Extract the (X, Y) coordinate from the center of the cell holding the provided text.  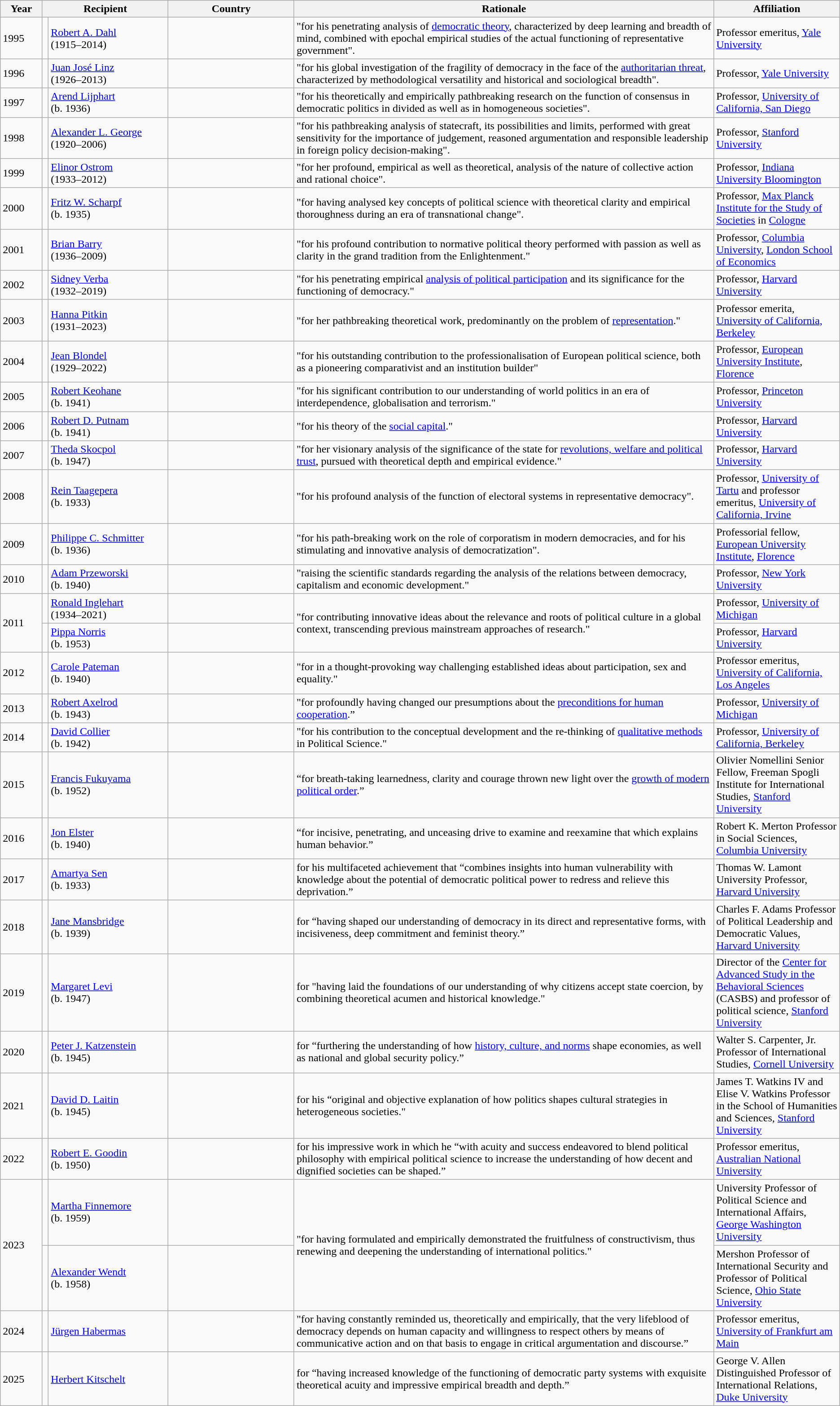
Brian Barry(1936–2009) (109, 250)
Amartya Sen(b. 1933) (109, 879)
Professorial fellow, European University Institute, Florence (777, 544)
Professor emerita, University of California, Berkeley (777, 320)
2002 (22, 285)
Elinor Ostrom(1933–2012) (109, 173)
Robert A. Dahl(1915–2014) (109, 38)
2018 (22, 927)
Pippa Norris(b. 1953) (109, 637)
2014 (22, 737)
2012 (22, 673)
Professor emeritus, University of California, Los Angeles (777, 673)
2005 (22, 397)
2021 (22, 1106)
"for his profound analysis of the function of electoral systems in representative democracy". (503, 496)
Robert Axelrod(b. 1943) (109, 708)
"for his significant contribution to our understanding of world politics in an era of interdependence, globalisation and terrorism." (503, 397)
1997 (22, 102)
George V. Allen Distinguished Professor of International Relations, Duke University (777, 1379)
James T. Watkins IV and Elise V. Watkins Professor in the School of Humanities and Sciences, Stanford University (777, 1106)
Jon Elster(b. 1940) (109, 838)
2022 (22, 1159)
Theda Skocpol(b. 1947) (109, 455)
Jane Mansbridge(b. 1939) (109, 927)
for “furthering the understanding of how history, culture, and norms shape economies, as well as national and global security policy.” (503, 1052)
"for her pathbreaking theoretical work, predominantly on the problem of representation." (503, 320)
2008 (22, 496)
Sidney Verba(1932–2019) (109, 285)
2013 (22, 708)
2004 (22, 361)
Charles F. Adams Professor of Political Leadership and Democratic Values, Harvard University (777, 927)
Margaret Levi(b. 1947) (109, 992)
Thomas W. Lamont University Professor, Harvard University (777, 879)
Juan José Linz(1926–2013) (109, 74)
Carole Pateman(b. 1940) (109, 673)
1998 (22, 138)
Rein Taagepera(b. 1933) (109, 496)
Professor, Princeton University (777, 397)
Country (232, 9)
for “having shaped our understanding of democracy in its direct and representative forms, with incisiveness, deep commitment and feminist theory.” (503, 927)
Professor, Max Planck Institute for the Study of Societies in Cologne (777, 208)
"for his contribution to the conceptual development and the re-thinking of qualitative methods in Political Science." (503, 737)
Ronald Inglehart(1934–2021) (109, 609)
Hanna Pitkin(1931–2023) (109, 320)
1995 (22, 38)
Robert Keohane(b. 1941) (109, 397)
Olivier Nomellini Senior Fellow, Freeman Spogli Institute for International Studies, Stanford University (777, 785)
Herbert Kitschelt (109, 1379)
"for having analysed key concepts of political science with theoretical clarity and empirical thoroughness during an era of transnational change". (503, 208)
Rationale (503, 9)
2015 (22, 785)
Professor, Columbia University, London School of Economics (777, 250)
Professor emeritus, Australian National University (777, 1159)
2011 (22, 623)
Martha Finnemore(b. 1959) (109, 1213)
Professor, Indiana University Bloomington (777, 173)
Mershon Professor of International Security and Professor of Political Science, Ohio State University (777, 1278)
Adam Przeworski(b. 1940) (109, 579)
Arend Lijphart(b. 1936) (109, 102)
University Professor of Political Science and International Affairs, George Washington University (777, 1213)
Fritz W. Scharpf(b. 1935) (109, 208)
Director of the Center for Advanced Study in the Behavioral Sciences (CASBS) and professor of political science, Stanford University (777, 992)
Professor, University of Tartu and professor emeritus, University of California, Irvine (777, 496)
2007 (22, 455)
2020 (22, 1052)
2010 (22, 579)
Professor, New York University (777, 579)
Jürgen Habermas (109, 1331)
"for his theory of the social capital." (503, 426)
2001 (22, 250)
2009 (22, 544)
Francis Fukuyama(b. 1952) (109, 785)
Professor, European University Institute, Florence (777, 361)
“for incisive, penetrating, and unceasing drive to examine and reexamine that which explains human behavior.” (503, 838)
2025 (22, 1379)
Year (22, 9)
2003 (22, 320)
"for her profound, empirical as well as theoretical, analysis of the nature of collective action and rational choice". (503, 173)
Professor emeritus, University of Frankfurt am Main (777, 1331)
Alexander L. George(1920–2006) (109, 138)
Jean Blondel(1929–2022) (109, 361)
David Collier(b. 1942) (109, 737)
"raising the scientific standards regarding the analysis of the relations between democracy, capitalism and economic development." (503, 579)
Robert E. Goodin(b. 1950) (109, 1159)
Recipient (105, 9)
Walter S. Carpenter, Jr. Professor of International Studies, Cornell University (777, 1052)
"for in a thought-provoking way challenging established ideas about participation, sex and equality." (503, 673)
for his “original and objective explanation of how politics shapes cultural strategies in heterogeneous societies." (503, 1106)
"for his path-breaking work on the role of corporatism in modern democracies, and for his stimulating and innovative analysis of democratization". (503, 544)
"for his penetrating empirical analysis of political participation and its significance for the functioning of democracy." (503, 285)
Peter J. Katzenstein(b. 1945) (109, 1052)
1996 (22, 74)
Professor, University of California, San Diego (777, 102)
Robert K. Merton Professor in Social Sciences, Columbia University (777, 838)
2017 (22, 879)
2019 (22, 992)
2024 (22, 1331)
Affiliation (777, 9)
Alexander Wendt(b. 1958) (109, 1278)
“for breath-taking learnedness, clarity and courage thrown new light over the growth of modern political order.” (503, 785)
Professor, Yale University (777, 74)
1999 (22, 173)
Professor emeritus, Yale University (777, 38)
Robert D. Putnam(b. 1941) (109, 426)
2000 (22, 208)
Philippe C. Schmitter(b. 1936) (109, 544)
"for profoundly having changed our presumptions about the preconditions for human cooperation.” (503, 708)
Professor, Stanford University (777, 138)
2006 (22, 426)
2023 (22, 1245)
Professor, University of California, Berkeley (777, 737)
2016 (22, 838)
David D. Laitin(b. 1945) (109, 1106)
